Scan for the cell matching the given text and deliver its (x, y) coordinate at center. 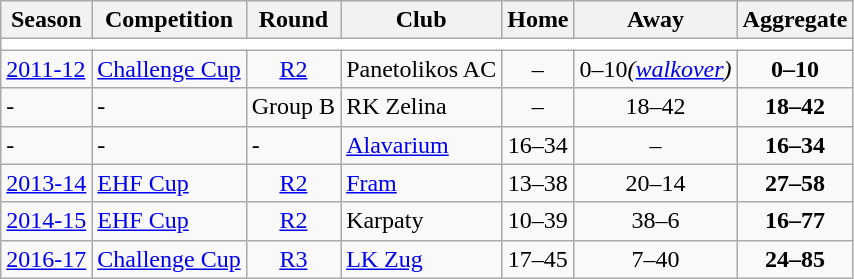
0–10 (795, 69)
Aggregate (795, 20)
R3 (293, 259)
7–40 (656, 259)
Group B (293, 107)
17–45 (538, 259)
Competition (169, 20)
Club (422, 20)
27–58 (795, 183)
10–39 (538, 221)
Fram (422, 183)
0–10(walkover) (656, 69)
2011-12 (46, 69)
Away (656, 20)
Round (293, 20)
Season (46, 20)
2013-14 (46, 183)
Alavarium (422, 145)
RK Zelina (422, 107)
38–6 (656, 221)
20–14 (656, 183)
2016-17 (46, 259)
Panetolikos AC (422, 69)
LK Zug (422, 259)
Karpaty (422, 221)
16–77 (795, 221)
13–38 (538, 183)
Home (538, 20)
24–85 (795, 259)
2014-15 (46, 221)
